Extract the [x, y] coordinate from the center of the cell holding the provided text.  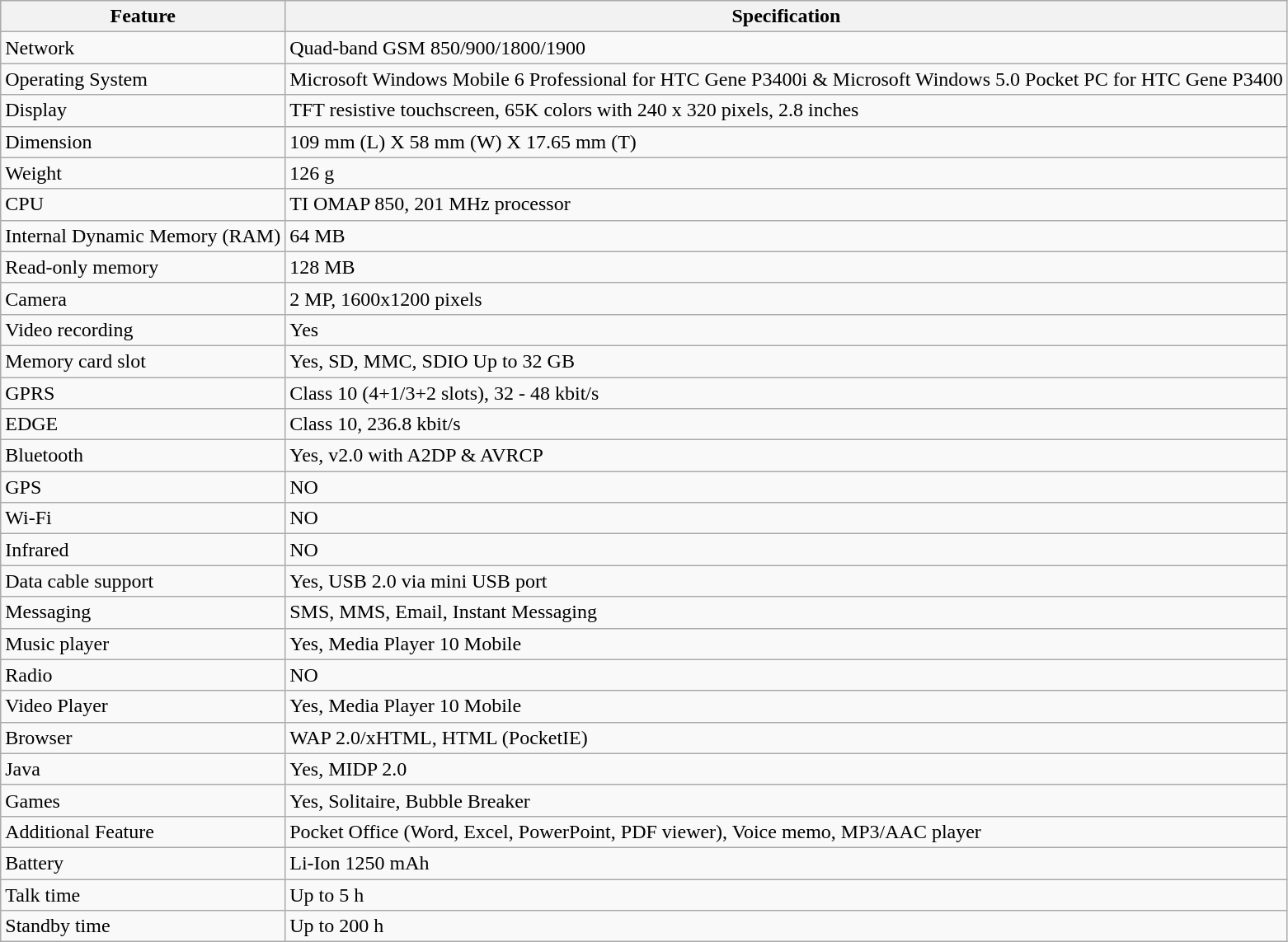
Video recording [143, 330]
Microsoft Windows Mobile 6 Professional for HTC Gene P3400i & Microsoft Windows 5.0 Pocket PC for HTC Gene P3400 [787, 79]
Video Player [143, 706]
Camera [143, 298]
Yes, USB 2.0 via mini USB port [787, 581]
Li-Ion 1250 mAh [787, 863]
64 MB [787, 236]
Standby time [143, 926]
128 MB [787, 267]
Yes, SD, MMC, SDIO Up to 32 GB [787, 361]
Infrared [143, 550]
Yes, MIDP 2.0 [787, 769]
Java [143, 769]
Radio [143, 675]
Up to 200 h [787, 926]
SMS, MMS, Email, Instant Messaging [787, 612]
CPU [143, 204]
Specification [787, 16]
Operating System [143, 79]
Up to 5 h [787, 894]
Battery [143, 863]
WAP 2.0/xHTML, HTML (PocketIE) [787, 738]
Bluetooth [143, 456]
Yes, Solitaire, Bubble Breaker [787, 800]
Internal Dynamic Memory (RAM) [143, 236]
Talk time [143, 894]
TI OMAP 850, 201 MHz processor [787, 204]
Wi-Fi [143, 518]
Memory card slot [143, 361]
Data cable support [143, 581]
109 mm (L) X 58 mm (W) X 17.65 mm (T) [787, 142]
Feature [143, 16]
EDGE [143, 424]
126 g [787, 173]
2 MP, 1600x1200 pixels [787, 298]
Browser [143, 738]
Network [143, 48]
Yes, v2.0 with A2DP & AVRCP [787, 456]
Messaging [143, 612]
TFT resistive touchscreen, 65K colors with 240 x 320 pixels, 2.8 inches [787, 110]
GPRS [143, 393]
Quad-band GSM 850/900/1800/1900 [787, 48]
Weight [143, 173]
GPS [143, 487]
Yes [787, 330]
Display [143, 110]
Class 10, 236.8 kbit/s [787, 424]
Games [143, 800]
Music player [143, 644]
Dimension [143, 142]
Additional Feature [143, 832]
Class 10 (4+1/3+2 slots), 32 - 48 kbit/s [787, 393]
Pocket Office (Word, Excel, PowerPoint, PDF viewer), Voice memo, MP3/AAC player [787, 832]
Read-only memory [143, 267]
